Output the [X, Y] coordinate of the center of the cell containing the given text.  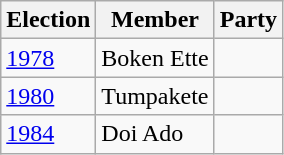
Member [155, 20]
1978 [48, 58]
Election [48, 20]
Doi Ado [155, 134]
1980 [48, 96]
Tumpakete [155, 96]
Party [248, 20]
Boken Ette [155, 58]
1984 [48, 134]
